Search for the cell housing the specified text and yield its [x, y] center coordinate. 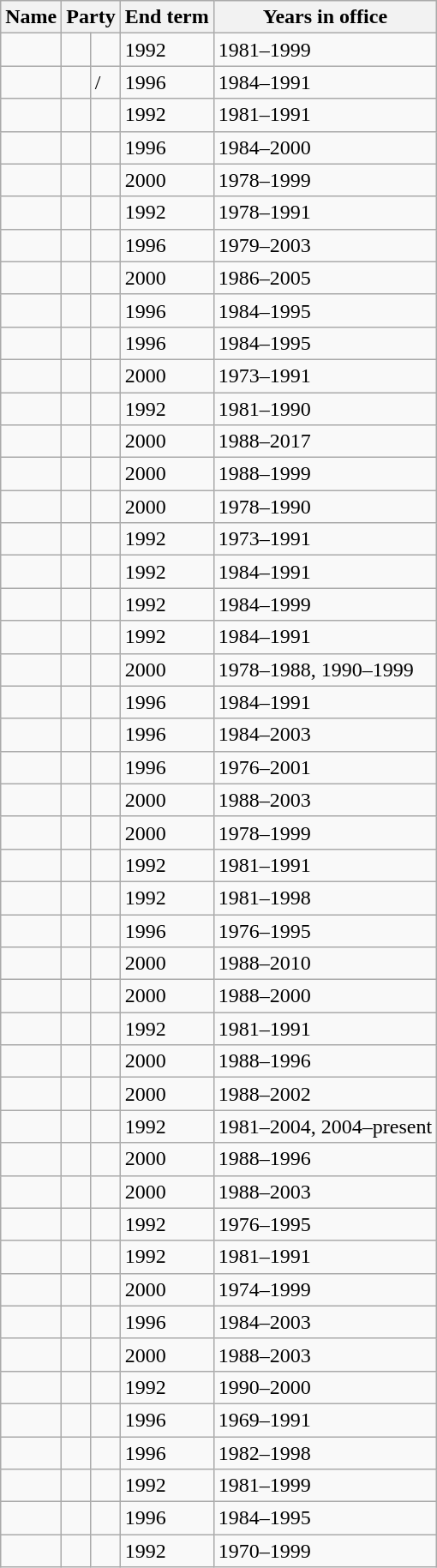
Years in office [325, 17]
1988–2017 [325, 442]
1990–2000 [325, 1387]
End term [166, 17]
Name [31, 17]
1981–1998 [325, 898]
1969–1991 [325, 1420]
Party [91, 17]
/ [105, 82]
1988–2002 [325, 1094]
1988–2010 [325, 964]
1988–1999 [325, 474]
1978–1988, 1990–1999 [325, 670]
1970–1999 [325, 1551]
1979–2003 [325, 245]
1981–1990 [325, 409]
1978–1991 [325, 213]
1978–1990 [325, 507]
1984–2000 [325, 147]
1986–2005 [325, 278]
1982–1998 [325, 1453]
1984–1999 [325, 604]
1988–2000 [325, 996]
1976–2001 [325, 767]
1981–2004, 2004–present [325, 1126]
1974–1999 [325, 1289]
